Return [x, y] of the center of cell containing provided text 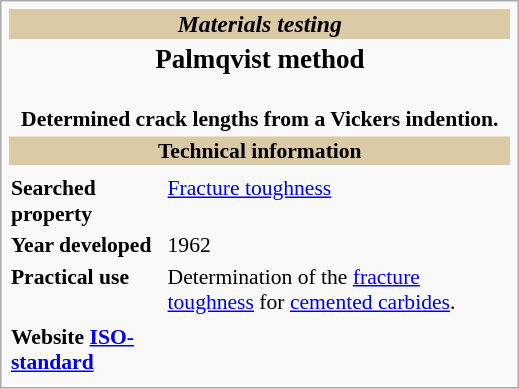
Technical information [260, 150]
1962 [338, 245]
Materials testing [260, 24]
Palmqvist method [260, 59]
Determination of the fracture toughness for cemented carbides. [338, 289]
Practical use [86, 289]
Fracture toughness [338, 201]
Website ISO-standard [86, 349]
Determined crack lengths from a Vickers indention. [260, 106]
Year developed [86, 245]
Searched property [86, 201]
